Determine the (x, y) coordinate at the center of the cell enclosing the given text.  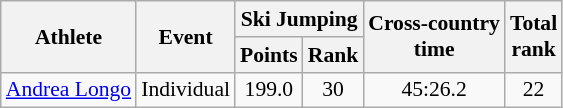
Individual (186, 90)
Points (269, 55)
30 (334, 90)
199.0 (269, 90)
Rank (334, 55)
Athlete (68, 36)
Andrea Longo (68, 90)
45:26.2 (434, 90)
Cross-country time (434, 36)
22 (534, 90)
Total rank (534, 36)
Event (186, 36)
Ski Jumping (299, 19)
